Identify which cell holds the provided text, then report its [x, y] central coordinate. 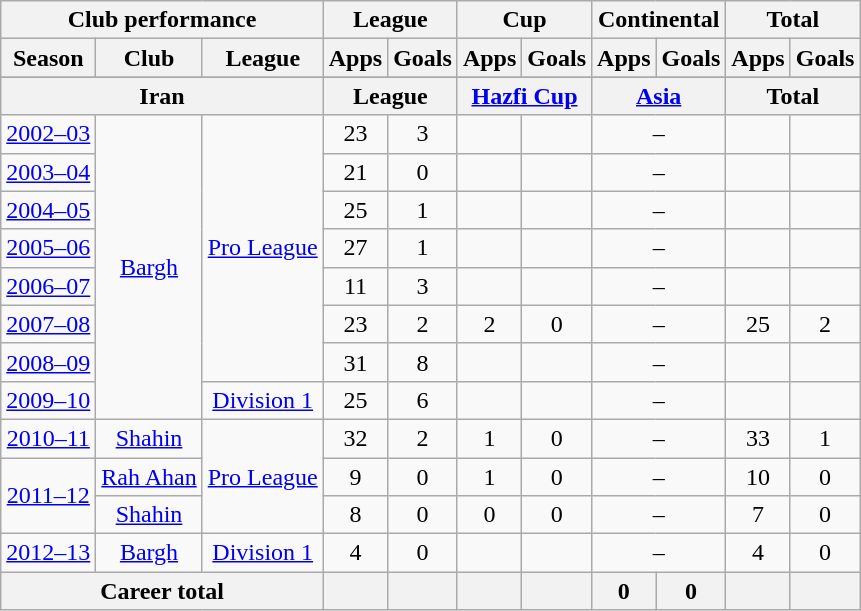
2005–06 [48, 248]
32 [355, 438]
2011–12 [48, 496]
33 [758, 438]
Cup [524, 20]
Rah Ahan [149, 477]
21 [355, 172]
2004–05 [48, 210]
Iran [162, 96]
2010–11 [48, 438]
2009–10 [48, 400]
27 [355, 248]
Continental [659, 20]
Season [48, 58]
Career total [162, 591]
7 [758, 515]
2007–08 [48, 324]
2006–07 [48, 286]
10 [758, 477]
6 [423, 400]
2002–03 [48, 134]
31 [355, 362]
2003–04 [48, 172]
2012–13 [48, 553]
11 [355, 286]
Hazfi Cup [524, 96]
Asia [659, 96]
Club performance [162, 20]
2008–09 [48, 362]
9 [355, 477]
Club [149, 58]
